Output the (x, y) coordinate of the center of the cell containing the given text.  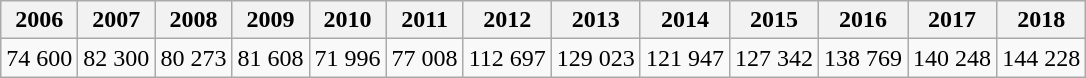
71 996 (348, 58)
2017 (952, 20)
2010 (348, 20)
2012 (507, 20)
2014 (684, 20)
2009 (270, 20)
129 023 (596, 58)
2007 (116, 20)
82 300 (116, 58)
81 608 (270, 58)
2006 (40, 20)
140 248 (952, 58)
74 600 (40, 58)
77 008 (424, 58)
2015 (774, 20)
121 947 (684, 58)
2016 (862, 20)
80 273 (194, 58)
127 342 (774, 58)
2013 (596, 20)
138 769 (862, 58)
2008 (194, 20)
112 697 (507, 58)
2018 (1042, 20)
2011 (424, 20)
144 228 (1042, 58)
